From the cell containing the given text, extract its center point as [x, y] coordinate. 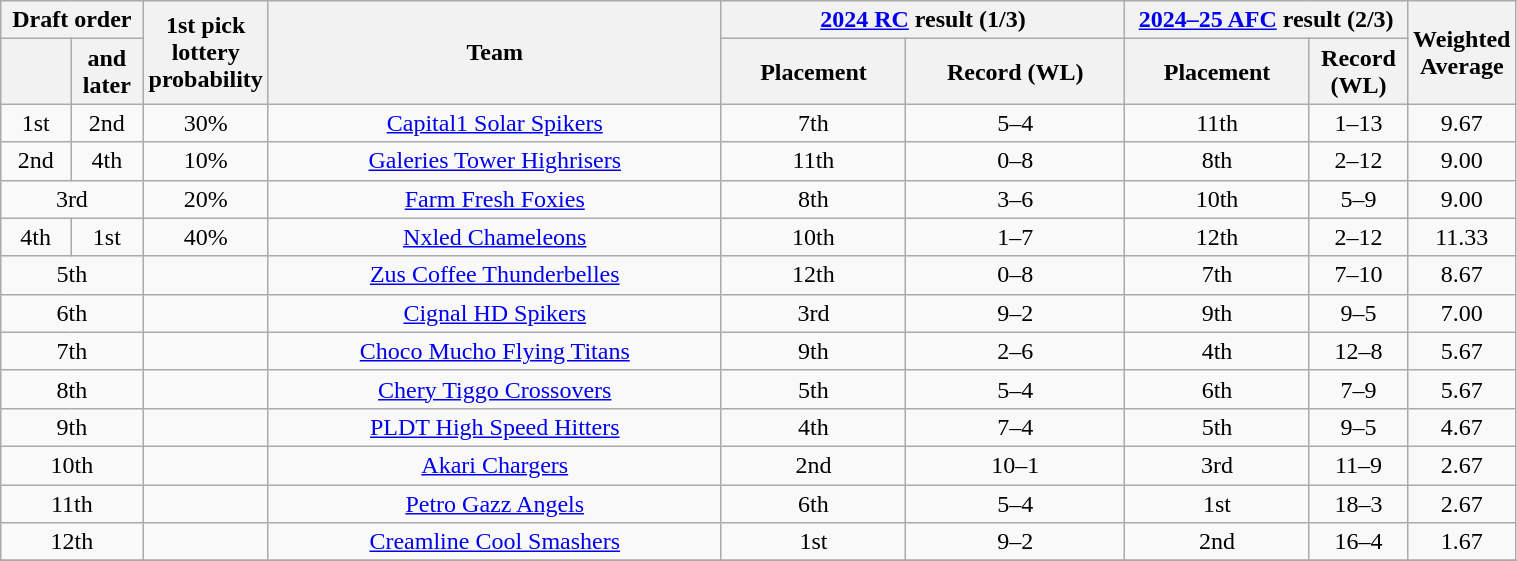
7–9 [1358, 389]
Chery Tiggo Crossovers [494, 389]
Cignal HD Spikers [494, 313]
12–8 [1358, 351]
2024–25 AFC result (2/3) [1266, 20]
4.67 [1462, 427]
Farm Fresh Foxies [494, 199]
Weighted Average [1462, 52]
8.67 [1462, 275]
1st pick lottery probability [206, 52]
2024 RC result (1/3) [923, 20]
Creamline Cool Smashers [494, 542]
11–9 [1358, 465]
Draft order [72, 20]
11.33 [1462, 237]
18–3 [1358, 503]
7–10 [1358, 275]
1–7 [1016, 237]
7–4 [1016, 427]
Akari Chargers [494, 465]
5–9 [1358, 199]
1–13 [1358, 123]
40% [206, 237]
2–6 [1016, 351]
Team [494, 52]
Capital1 Solar Spikers [494, 123]
Petro Gazz Angels [494, 503]
Nxled Chameleons [494, 237]
Choco Mucho Flying Titans [494, 351]
16–4 [1358, 542]
9.67 [1462, 123]
20% [206, 199]
1.67 [1462, 542]
and later [107, 72]
3–6 [1016, 199]
Galeries Tower Highrisers [494, 161]
10–1 [1016, 465]
10% [206, 161]
PLDT High Speed Hitters [494, 427]
Zus Coffee Thunderbelles [494, 275]
30% [206, 123]
7.00 [1462, 313]
